Scan for the cell matching the given text and deliver its (X, Y) coordinate at center. 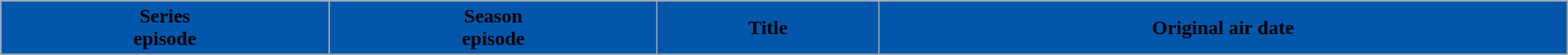
Original air date (1222, 28)
Seasonepisode (493, 28)
Seriesepisode (165, 28)
Title (767, 28)
